Identify which cell holds the provided text, then report its [X, Y] central coordinate. 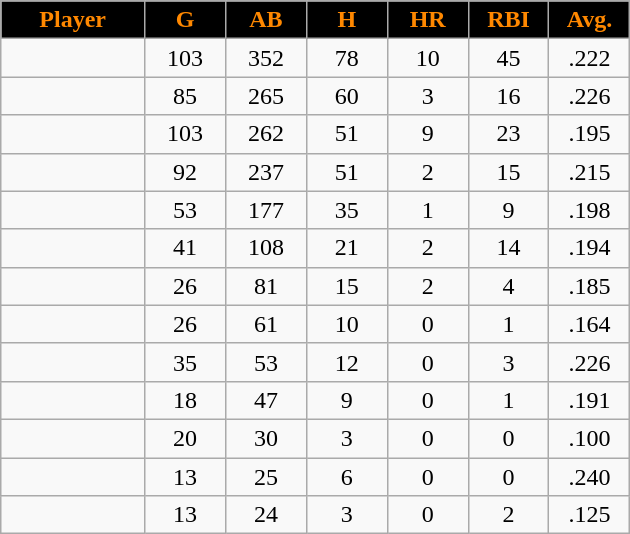
45 [508, 58]
262 [266, 134]
41 [186, 248]
237 [266, 172]
108 [266, 248]
81 [266, 286]
Avg. [590, 20]
.194 [590, 248]
60 [346, 96]
6 [346, 477]
30 [266, 438]
25 [266, 477]
.185 [590, 286]
.215 [590, 172]
G [186, 20]
.240 [590, 477]
.191 [590, 400]
85 [186, 96]
61 [266, 324]
21 [346, 248]
14 [508, 248]
.164 [590, 324]
177 [266, 210]
352 [266, 58]
47 [266, 400]
AB [266, 20]
78 [346, 58]
H [346, 20]
92 [186, 172]
.125 [590, 515]
24 [266, 515]
Player [73, 20]
.222 [590, 58]
265 [266, 96]
HR [428, 20]
20 [186, 438]
12 [346, 362]
16 [508, 96]
18 [186, 400]
RBI [508, 20]
.198 [590, 210]
23 [508, 134]
.195 [590, 134]
.100 [590, 438]
4 [508, 286]
